Scan for the cell matching the given text and deliver its [X, Y] coordinate at center. 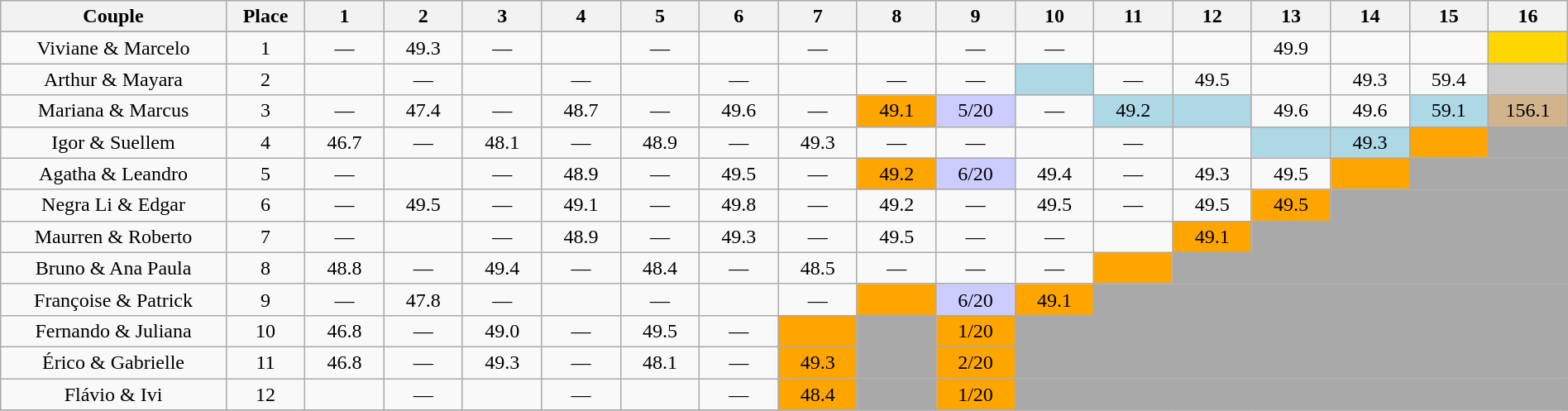
49.8 [739, 205]
Igor & Suellem [114, 142]
Flávio & Ivi [114, 394]
2/20 [976, 362]
Érico & Gabrielle [114, 362]
16 [1528, 17]
Bruno & Ana Paula [114, 268]
Viviane & Marcelo [114, 48]
Fernando & Juliana [114, 331]
48.5 [817, 268]
156.1 [1528, 111]
Mariana & Marcus [114, 111]
Françoise & Patrick [114, 299]
47.4 [423, 111]
49.9 [1290, 48]
Place [265, 17]
59.1 [1449, 111]
13 [1290, 17]
14 [1370, 17]
48.8 [344, 268]
Agatha & Leandro [114, 174]
Maurren & Roberto [114, 237]
15 [1449, 17]
49.0 [501, 331]
Negra Li & Edgar [114, 205]
Couple [114, 17]
47.8 [423, 299]
5/20 [976, 111]
48.7 [581, 111]
59.4 [1449, 79]
Arthur & Mayara [114, 79]
46.7 [344, 142]
